Detect which cell encompasses the target text, then output its (x, y) center coordinate. 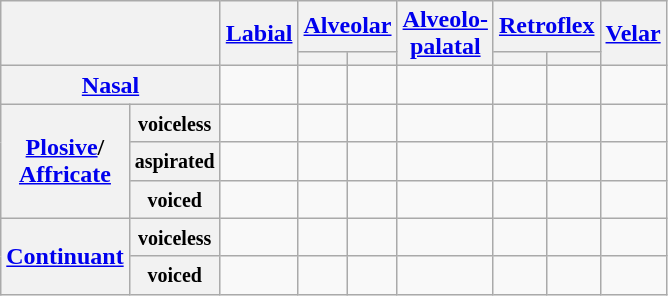
Continuant (65, 256)
Nasal (110, 85)
Velar (633, 34)
aspirated (174, 161)
Alveolo-palatal (445, 34)
Labial (259, 34)
Plosive/Affricate (65, 161)
Alveolar (348, 26)
Retroflex (546, 26)
